Return [x, y] of the center of cell containing provided text 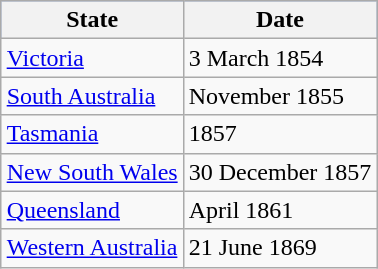
Tasmania [92, 134]
3 March 1854 [280, 58]
April 1861 [280, 210]
South Australia [92, 96]
30 December 1857 [280, 172]
Western Australia [92, 248]
New South Wales [92, 172]
Date [280, 20]
21 June 1869 [280, 248]
November 1855 [280, 96]
Victoria [92, 58]
1857 [280, 134]
Queensland [92, 210]
State [92, 20]
